Scan for the cell matching the given text and deliver its [x, y] coordinate at center. 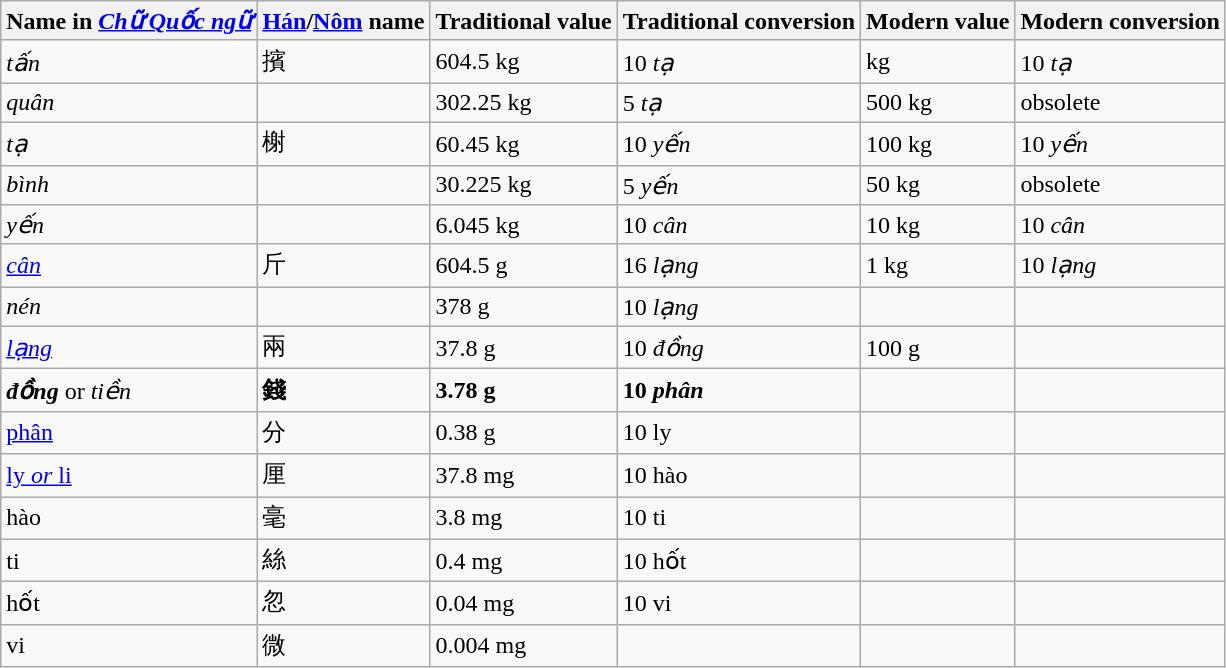
厘 [344, 476]
Modern value [938, 21]
cân [129, 266]
5 tạ [738, 103]
3.78 g [524, 390]
Name in Chữ Quốc ngữ [129, 21]
Traditional conversion [738, 21]
đồng or tiền [129, 390]
微 [344, 646]
Hán/Nôm name [344, 21]
quân [129, 103]
kg [938, 62]
10 hào [738, 476]
10 ly [738, 432]
10 kg [938, 225]
10 phân [738, 390]
0.38 g [524, 432]
絲 [344, 560]
ly or li [129, 476]
0.004 mg [524, 646]
10 vi [738, 604]
500 kg [938, 103]
10 hốt [738, 560]
0.04 mg [524, 604]
ti [129, 560]
16 lạng [738, 266]
0.4 mg [524, 560]
100 g [938, 348]
10 ti [738, 518]
bình [129, 185]
擯 [344, 62]
tạ [129, 144]
錢 [344, 390]
hốt [129, 604]
604.5 kg [524, 62]
hào [129, 518]
10 đồng [738, 348]
分 [344, 432]
604.5 g [524, 266]
vi [129, 646]
6.045 kg [524, 225]
斤 [344, 266]
100 kg [938, 144]
lạng [129, 348]
nén [129, 307]
5 yến [738, 185]
毫 [344, 518]
Modern conversion [1120, 21]
忽 [344, 604]
榭 [344, 144]
50 kg [938, 185]
37.8 g [524, 348]
302.25 kg [524, 103]
378 g [524, 307]
37.8 mg [524, 476]
30.225 kg [524, 185]
yến [129, 225]
1 kg [938, 266]
Traditional value [524, 21]
60.45 kg [524, 144]
phân [129, 432]
tấn [129, 62]
兩 [344, 348]
3.8 mg [524, 518]
